Return the [x, y] coordinate for the center point of the cell that contains the specified text.  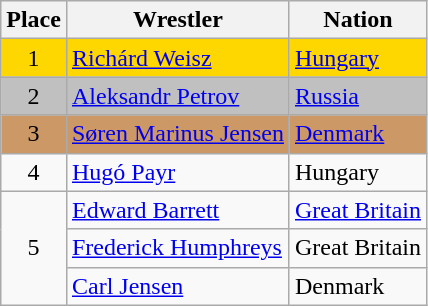
1 [34, 58]
Wrestler [178, 20]
Nation [358, 20]
Carl Jensen [178, 286]
5 [34, 248]
Russia [358, 96]
Edward Barrett [178, 210]
Place [34, 20]
Aleksandr Petrov [178, 96]
2 [34, 96]
Frederick Humphreys [178, 248]
Hugó Payr [178, 172]
4 [34, 172]
Richárd Weisz [178, 58]
3 [34, 134]
Søren Marinus Jensen [178, 134]
